Provide the [X, Y] coordinate of the cell's center where the given text is located.  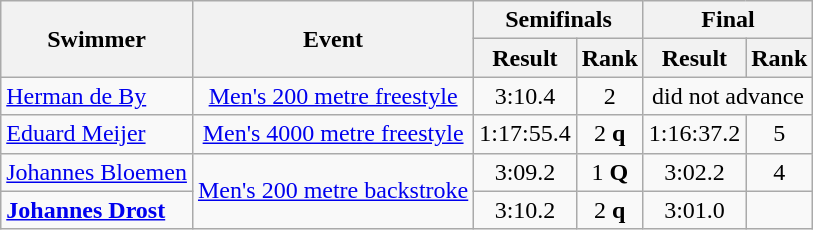
3:02.2 [694, 172]
Swimmer [97, 39]
3:10.4 [525, 96]
Final [728, 20]
Men's 200 metre backstroke [332, 191]
4 [780, 172]
Eduard Meijer [97, 134]
Event [332, 39]
2 [610, 96]
5 [780, 134]
3:10.2 [525, 210]
Johannes Bloemen [97, 172]
Herman de By [97, 96]
3:01.0 [694, 210]
Semifinals [559, 20]
3:09.2 [525, 172]
Johannes Drost [97, 210]
Men's 200 metre freestyle [332, 96]
1 Q [610, 172]
did not advance [728, 96]
Men's 4000 metre freestyle [332, 134]
1:17:55.4 [525, 134]
1:16:37.2 [694, 134]
